Find where the given text appears and provide that cell's center as [X, Y] coordinate. 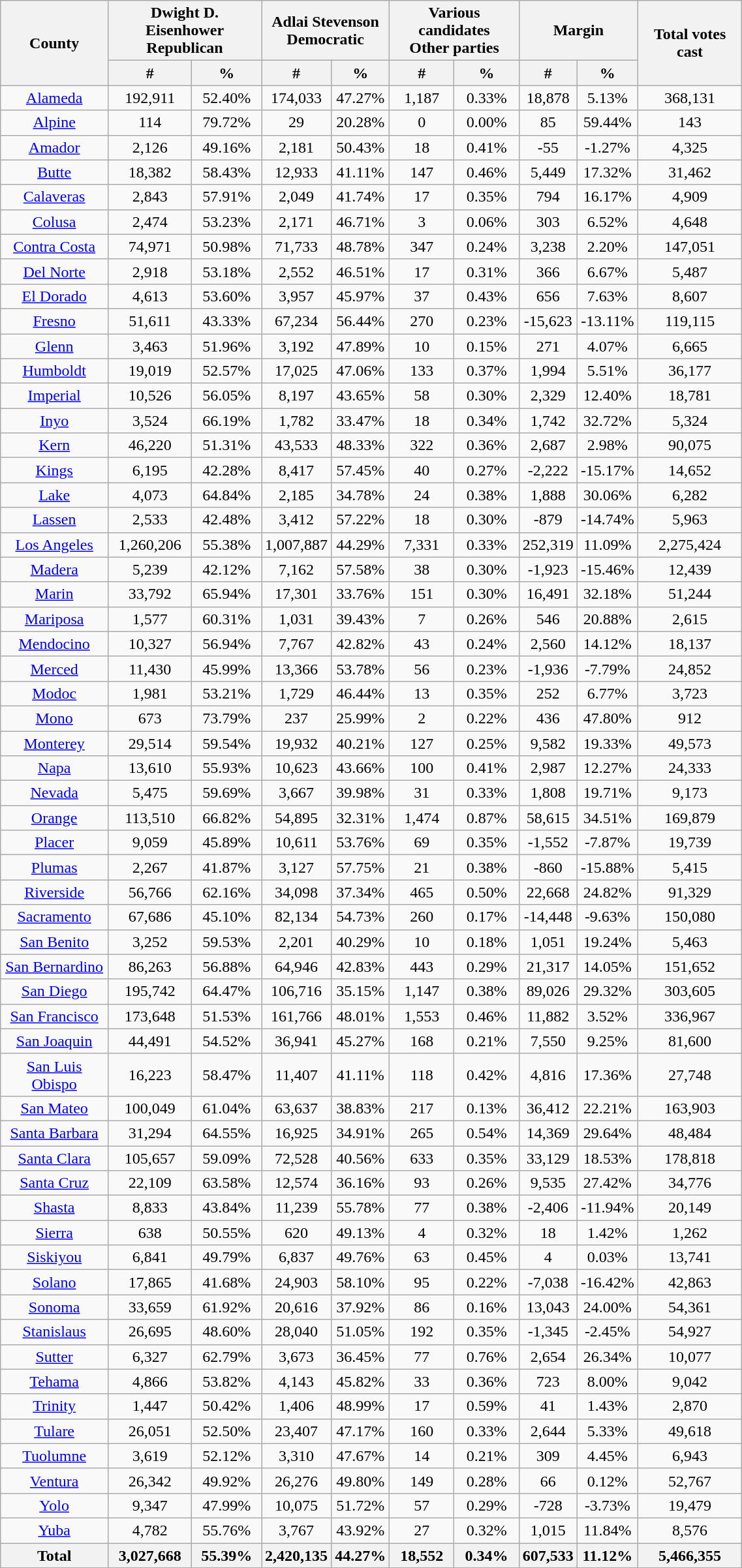
1,474 [422, 818]
2,654 [548, 1357]
Placer [55, 843]
1,260,206 [150, 545]
San Benito [55, 942]
16,925 [296, 1133]
673 [150, 718]
10,623 [296, 768]
0.42% [487, 1075]
64.55% [227, 1133]
-879 [548, 520]
2,420,135 [296, 1556]
3,723 [689, 693]
Mariposa [55, 619]
8,833 [150, 1208]
El Dorado [55, 296]
59.09% [227, 1158]
72,528 [296, 1158]
1.43% [607, 1406]
13,366 [296, 669]
69 [422, 843]
44.29% [360, 545]
Amador [55, 147]
6.77% [607, 693]
20.28% [360, 123]
-7.79% [607, 669]
Monterey [55, 743]
Calaveras [55, 197]
-14.74% [607, 520]
56.44% [360, 321]
Tulare [55, 1431]
3,252 [150, 942]
147,051 [689, 247]
-1,923 [548, 569]
26,342 [150, 1481]
Lassen [55, 520]
150,080 [689, 917]
366 [548, 271]
34.91% [360, 1133]
42.48% [227, 520]
106,716 [296, 991]
26,051 [150, 1431]
0.25% [487, 743]
3,027,668 [150, 1556]
38.83% [360, 1108]
34.78% [360, 495]
52.57% [227, 371]
37 [422, 296]
86 [422, 1307]
13,741 [689, 1258]
53.18% [227, 271]
5,463 [689, 942]
34,776 [689, 1183]
-3.73% [607, 1505]
Yuba [55, 1530]
27.42% [607, 1183]
8,607 [689, 296]
57.22% [360, 520]
151,652 [689, 967]
29.32% [607, 991]
Sutter [55, 1357]
48,484 [689, 1133]
4,325 [689, 147]
-15.88% [607, 867]
39.43% [360, 619]
31 [422, 793]
63,637 [296, 1108]
40 [422, 470]
114 [150, 123]
0.28% [487, 1481]
633 [422, 1158]
127 [422, 743]
-860 [548, 867]
46.51% [360, 271]
4,143 [296, 1381]
2.20% [607, 247]
9,347 [150, 1505]
6,282 [689, 495]
-9.63% [607, 917]
49,618 [689, 1431]
195,742 [150, 991]
52.40% [227, 98]
County [55, 43]
59.53% [227, 942]
7 [422, 619]
61.92% [227, 1307]
43.92% [360, 1530]
5,239 [150, 569]
1,031 [296, 619]
49.80% [360, 1481]
0.87% [487, 818]
55.38% [227, 545]
20,616 [296, 1307]
2,181 [296, 147]
436 [548, 718]
4,816 [548, 1075]
38 [422, 569]
1,015 [548, 1530]
6.67% [607, 271]
64.84% [227, 495]
49,573 [689, 743]
16,223 [150, 1075]
638 [150, 1233]
912 [689, 718]
443 [422, 967]
Santa Cruz [55, 1183]
1,729 [296, 693]
24,852 [689, 669]
57.75% [360, 867]
51.31% [227, 445]
Total votes cast [689, 43]
53.76% [360, 843]
55.78% [360, 1208]
27 [422, 1530]
42.82% [360, 644]
San Diego [55, 991]
2,185 [296, 495]
118 [422, 1075]
24.82% [607, 892]
51,244 [689, 594]
Tuolumne [55, 1456]
4.07% [607, 346]
0.43% [487, 296]
133 [422, 371]
100 [422, 768]
168 [422, 1041]
58 [422, 396]
67,234 [296, 321]
58.10% [360, 1282]
7.63% [607, 296]
18.53% [607, 1158]
1,981 [150, 693]
19,479 [689, 1505]
46.44% [360, 693]
607,533 [548, 1556]
58.43% [227, 172]
31,294 [150, 1133]
0.17% [487, 917]
14 [422, 1456]
54.52% [227, 1041]
62.79% [227, 1357]
58.47% [227, 1075]
32.31% [360, 818]
86,263 [150, 967]
192,911 [150, 98]
32.18% [607, 594]
32.72% [607, 421]
49.13% [360, 1233]
6,195 [150, 470]
19.33% [607, 743]
5,475 [150, 793]
34,098 [296, 892]
73.79% [227, 718]
90,075 [689, 445]
4,909 [689, 197]
5,324 [689, 421]
2.98% [607, 445]
56,766 [150, 892]
5,415 [689, 867]
Margin [578, 31]
66 [548, 1481]
63 [422, 1258]
19,019 [150, 371]
47.89% [360, 346]
794 [548, 197]
303,605 [689, 991]
61.04% [227, 1108]
43 [422, 644]
29 [296, 123]
178,818 [689, 1158]
-7.87% [607, 843]
1,447 [150, 1406]
12.40% [607, 396]
0.50% [487, 892]
54,927 [689, 1332]
39.98% [360, 793]
19,932 [296, 743]
-1,345 [548, 1332]
3,412 [296, 520]
9.25% [607, 1041]
Inyo [55, 421]
13 [422, 693]
82,134 [296, 917]
San Luis Obispo [55, 1075]
-1,552 [548, 843]
11,239 [296, 1208]
6,665 [689, 346]
23,407 [296, 1431]
47.67% [360, 1456]
24,903 [296, 1282]
1,994 [548, 371]
79.72% [227, 123]
Santa Clara [55, 1158]
9,042 [689, 1381]
-14,448 [548, 917]
3,667 [296, 793]
161,766 [296, 1016]
Tehama [55, 1381]
93 [422, 1183]
1,187 [422, 98]
6,841 [150, 1258]
2 [422, 718]
1,007,887 [296, 545]
52,767 [689, 1481]
14.12% [607, 644]
3,238 [548, 247]
-7,038 [548, 1282]
Stanislaus [55, 1332]
1,406 [296, 1406]
56.94% [227, 644]
43.33% [227, 321]
252,319 [548, 545]
18,552 [422, 1556]
45.97% [360, 296]
19,739 [689, 843]
0.59% [487, 1406]
57.58% [360, 569]
3,310 [296, 1456]
47.99% [227, 1505]
0.15% [487, 346]
89,026 [548, 991]
-15.46% [607, 569]
173,648 [150, 1016]
5.33% [607, 1431]
0.03% [607, 1258]
45.10% [227, 917]
Santa Barbara [55, 1133]
2,560 [548, 644]
5,449 [548, 172]
2,987 [548, 768]
17,301 [296, 594]
1,051 [548, 942]
56.88% [227, 967]
3.52% [607, 1016]
7,550 [548, 1041]
6,837 [296, 1258]
33,659 [150, 1307]
67,686 [150, 917]
Alpine [55, 123]
0.76% [487, 1357]
29,514 [150, 743]
Shasta [55, 1208]
55.76% [227, 1530]
43.84% [227, 1208]
60.31% [227, 619]
66.82% [227, 818]
53.78% [360, 669]
2,552 [296, 271]
Sonoma [55, 1307]
Solano [55, 1282]
26,276 [296, 1481]
16,491 [548, 594]
0.00% [487, 123]
Colusa [55, 222]
1,808 [548, 793]
3,524 [150, 421]
3,673 [296, 1357]
53.21% [227, 693]
71,733 [296, 247]
19.71% [607, 793]
113,510 [150, 818]
Orange [55, 818]
0 [422, 123]
2,687 [548, 445]
4,782 [150, 1530]
4,866 [150, 1381]
50.55% [227, 1233]
34.51% [607, 818]
1,262 [689, 1233]
59.44% [607, 123]
0.27% [487, 470]
-2,406 [548, 1208]
723 [548, 1381]
11.09% [607, 545]
100,049 [150, 1108]
52.50% [227, 1431]
18,781 [689, 396]
11.12% [607, 1556]
57.91% [227, 197]
2,267 [150, 867]
2,201 [296, 942]
43.66% [360, 768]
43.65% [360, 396]
26.34% [607, 1357]
2,533 [150, 520]
1,888 [548, 495]
45.99% [227, 669]
24.00% [607, 1307]
7,767 [296, 644]
57 [422, 1505]
33.47% [360, 421]
0.12% [607, 1481]
Ventura [55, 1481]
1,147 [422, 991]
48.99% [360, 1406]
Adlai StevensonDemocratic [326, 31]
22,668 [548, 892]
Merced [55, 669]
13,610 [150, 768]
42,863 [689, 1282]
11,407 [296, 1075]
10,077 [689, 1357]
37.92% [360, 1307]
21 [422, 867]
59.69% [227, 793]
41 [548, 1406]
10,611 [296, 843]
27,748 [689, 1075]
8.00% [607, 1381]
Humboldt [55, 371]
368,131 [689, 98]
42.83% [360, 967]
192 [422, 1332]
Mono [55, 718]
24,333 [689, 768]
-15,623 [548, 321]
14.05% [607, 967]
24 [422, 495]
San Francisco [55, 1016]
Imperial [55, 396]
18,382 [150, 172]
33 [422, 1381]
47.17% [360, 1431]
-2.45% [607, 1332]
11.84% [607, 1530]
151 [422, 594]
Marin [55, 594]
45.82% [360, 1381]
17.32% [607, 172]
Kern [55, 445]
48.33% [360, 445]
-728 [548, 1505]
0.45% [487, 1258]
163,903 [689, 1108]
8,197 [296, 396]
53.60% [227, 296]
3,619 [150, 1456]
25.99% [360, 718]
0.54% [487, 1133]
36.16% [360, 1183]
Sacramento [55, 917]
7,331 [422, 545]
41.74% [360, 197]
147 [422, 172]
0.18% [487, 942]
52.12% [227, 1456]
Alameda [55, 98]
18,137 [689, 644]
5.51% [607, 371]
54,361 [689, 1307]
46.71% [360, 222]
37.34% [360, 892]
33,792 [150, 594]
36,177 [689, 371]
Butte [55, 172]
Plumas [55, 867]
9,535 [548, 1183]
2,870 [689, 1406]
45.27% [360, 1041]
20,149 [689, 1208]
4,073 [150, 495]
10,075 [296, 1505]
33,129 [548, 1158]
260 [422, 917]
217 [422, 1108]
54.73% [360, 917]
237 [296, 718]
57.45% [360, 470]
2,474 [150, 222]
252 [548, 693]
Napa [55, 768]
2,329 [548, 396]
1,782 [296, 421]
51.96% [227, 346]
29.64% [607, 1133]
53.23% [227, 222]
5,487 [689, 271]
5,466,355 [689, 1556]
53.82% [227, 1381]
36.45% [360, 1357]
43,533 [296, 445]
656 [548, 296]
54,895 [296, 818]
65.94% [227, 594]
74,971 [150, 247]
3,463 [150, 346]
36,941 [296, 1041]
40.21% [360, 743]
1.42% [607, 1233]
2,843 [150, 197]
San Bernardino [55, 967]
22.21% [607, 1108]
160 [422, 1431]
9,582 [548, 743]
85 [548, 123]
4,648 [689, 222]
271 [548, 346]
62.16% [227, 892]
64.47% [227, 991]
4.45% [607, 1456]
143 [689, 123]
322 [422, 445]
336,967 [689, 1016]
55.93% [227, 768]
309 [548, 1456]
Total [55, 1556]
17,865 [150, 1282]
10,327 [150, 644]
265 [422, 1133]
14,369 [548, 1133]
35.15% [360, 991]
465 [422, 892]
San Joaquin [55, 1041]
48.01% [360, 1016]
12,439 [689, 569]
-55 [548, 147]
20.88% [607, 619]
22,109 [150, 1183]
1,742 [548, 421]
64,946 [296, 967]
48.60% [227, 1332]
174,033 [296, 98]
56 [422, 669]
49.79% [227, 1258]
40.56% [360, 1158]
3 [422, 222]
Sierra [55, 1233]
5,963 [689, 520]
Dwight D. EisenhowerRepublican [185, 31]
-1,936 [548, 669]
-1.27% [607, 147]
56.05% [227, 396]
44,491 [150, 1041]
7,162 [296, 569]
-13.11% [607, 321]
3,957 [296, 296]
149 [422, 1481]
Del Norte [55, 271]
11,882 [548, 1016]
16.17% [607, 197]
13,043 [548, 1307]
95 [422, 1282]
36,412 [548, 1108]
51.53% [227, 1016]
26,695 [150, 1332]
6,327 [150, 1357]
51.72% [360, 1505]
Glenn [55, 346]
2,644 [548, 1431]
91,329 [689, 892]
0.13% [487, 1108]
270 [422, 321]
San Mateo [55, 1108]
119,115 [689, 321]
17,025 [296, 371]
Modoc [55, 693]
Siskiyou [55, 1258]
51,611 [150, 321]
12,933 [296, 172]
0.37% [487, 371]
18,878 [548, 98]
50.98% [227, 247]
59.54% [227, 743]
4,613 [150, 296]
47.80% [607, 718]
1,577 [150, 619]
45.89% [227, 843]
8,417 [296, 470]
169,879 [689, 818]
-16.42% [607, 1282]
105,657 [150, 1158]
2,126 [150, 147]
81,600 [689, 1041]
31,462 [689, 172]
55.39% [227, 1556]
17.36% [607, 1075]
2,275,424 [689, 545]
58,615 [548, 818]
Madera [55, 569]
Los Angeles [55, 545]
3,767 [296, 1530]
44.27% [360, 1556]
5.13% [607, 98]
Fresno [55, 321]
9,173 [689, 793]
14,652 [689, 470]
Mendocino [55, 644]
46,220 [150, 445]
49.76% [360, 1258]
0.31% [487, 271]
66.19% [227, 421]
Riverside [55, 892]
47.27% [360, 98]
12.27% [607, 768]
3,192 [296, 346]
Trinity [55, 1406]
42.12% [227, 569]
0.06% [487, 222]
0.16% [487, 1307]
41.68% [227, 1282]
-2,222 [548, 470]
Various candidatesOther parties [454, 31]
3,127 [296, 867]
Yolo [55, 1505]
63.58% [227, 1183]
12,574 [296, 1183]
21,317 [548, 967]
8,576 [689, 1530]
48.78% [360, 247]
Contra Costa [55, 247]
33.76% [360, 594]
2,918 [150, 271]
47.06% [360, 371]
10,526 [150, 396]
1,553 [422, 1016]
50.43% [360, 147]
19.24% [607, 942]
-15.17% [607, 470]
50.42% [227, 1406]
6,943 [689, 1456]
303 [548, 222]
2,049 [296, 197]
2,615 [689, 619]
546 [548, 619]
49.16% [227, 147]
51.05% [360, 1332]
49.92% [227, 1481]
30.06% [607, 495]
11,430 [150, 669]
Lake [55, 495]
620 [296, 1233]
42.28% [227, 470]
40.29% [360, 942]
6.52% [607, 222]
9,059 [150, 843]
Kings [55, 470]
28,040 [296, 1332]
347 [422, 247]
-11.94% [607, 1208]
Nevada [55, 793]
41.87% [227, 867]
2,171 [296, 222]
